Output the [X, Y] coordinate of the center of the cell containing the given text.  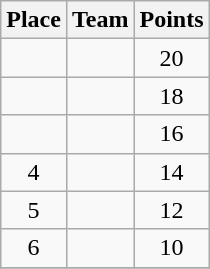
12 [172, 210]
Place [34, 20]
5 [34, 210]
6 [34, 248]
Team [100, 20]
4 [34, 172]
20 [172, 58]
Points [172, 20]
18 [172, 96]
10 [172, 248]
16 [172, 134]
14 [172, 172]
